Output the [X, Y] coordinate of the center of the cell containing the given text.  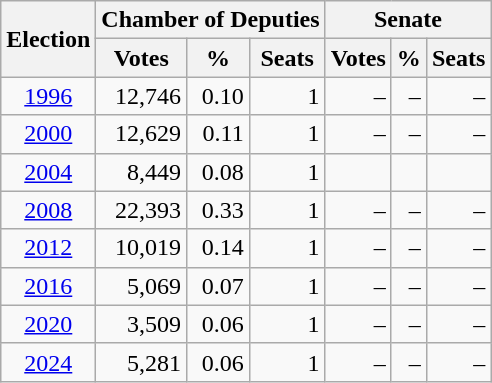
12,746 [142, 96]
22,393 [142, 210]
5,281 [142, 362]
2000 [48, 134]
Election [48, 39]
5,069 [142, 286]
3,509 [142, 324]
2004 [48, 172]
0.11 [218, 134]
0.10 [218, 96]
Chamber of Deputies [210, 20]
Senate [408, 20]
2008 [48, 210]
10,019 [142, 248]
2016 [48, 286]
2012 [48, 248]
1996 [48, 96]
2020 [48, 324]
12,629 [142, 134]
0.07 [218, 286]
0.33 [218, 210]
8,449 [142, 172]
2024 [48, 362]
0.14 [218, 248]
0.08 [218, 172]
